Return [x, y] of the center of cell containing provided text 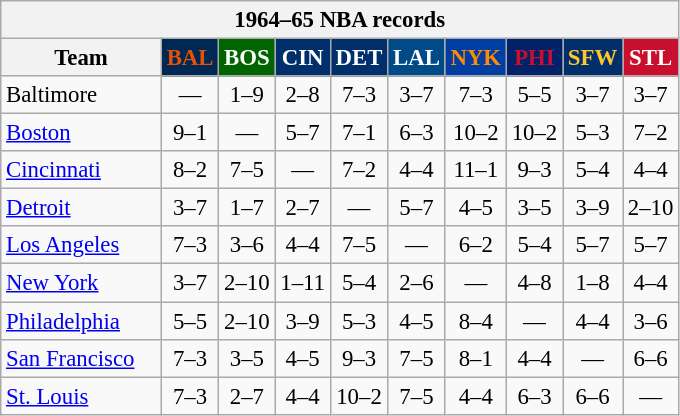
Baltimore [82, 95]
BOS [247, 58]
Cincinnati [82, 170]
DET [358, 58]
NYK [476, 58]
PHI [534, 58]
2–8 [302, 95]
New York [82, 283]
4–8 [534, 283]
SFW [593, 58]
Detroit [82, 208]
Boston [82, 133]
1–8 [593, 283]
8–1 [476, 358]
6–2 [476, 245]
11–1 [476, 170]
8–4 [476, 321]
Team [82, 58]
Los Angeles [82, 245]
STL [651, 58]
Philadelphia [82, 321]
7–1 [358, 133]
LAL [416, 58]
1–7 [247, 208]
2–6 [416, 283]
1–9 [247, 95]
San Francisco [82, 358]
St. Louis [82, 396]
BAL [190, 58]
1–11 [302, 283]
CIN [302, 58]
8–2 [190, 170]
1964–65 NBA records [340, 20]
9–1 [190, 133]
